Provide the (x, y) coordinate of the cell's center where the given text is located.  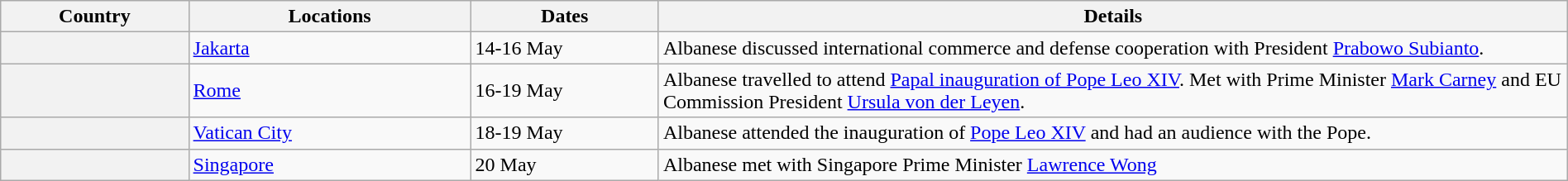
Dates (564, 17)
20 May (564, 164)
Country (94, 17)
Vatican City (329, 133)
Albanese met with Singapore Prime Minister Lawrence Wong (1113, 164)
Albanese discussed international commerce and defense cooperation with President Prabowo Subianto. (1113, 48)
Singapore (329, 164)
16-19 May (564, 91)
Locations (329, 17)
Details (1113, 17)
Rome (329, 91)
Albanese attended the inauguration of Pope Leo XIV and had an audience with the Pope. (1113, 133)
14-16 May (564, 48)
Jakarta (329, 48)
18-19 May (564, 133)
